Scan for the cell matching the given text and deliver its [x, y] coordinate at center. 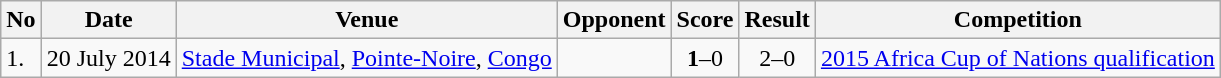
Competition [1018, 20]
Result [777, 20]
1. [21, 58]
1–0 [705, 58]
Venue [366, 20]
No [21, 20]
2–0 [777, 58]
Score [705, 20]
Date [108, 20]
Stade Municipal, Pointe-Noire, Congo [366, 58]
Opponent [614, 20]
20 July 2014 [108, 58]
2015 Africa Cup of Nations qualification [1018, 58]
